Find where the given text appears and provide that cell's center as (x, y) coordinate. 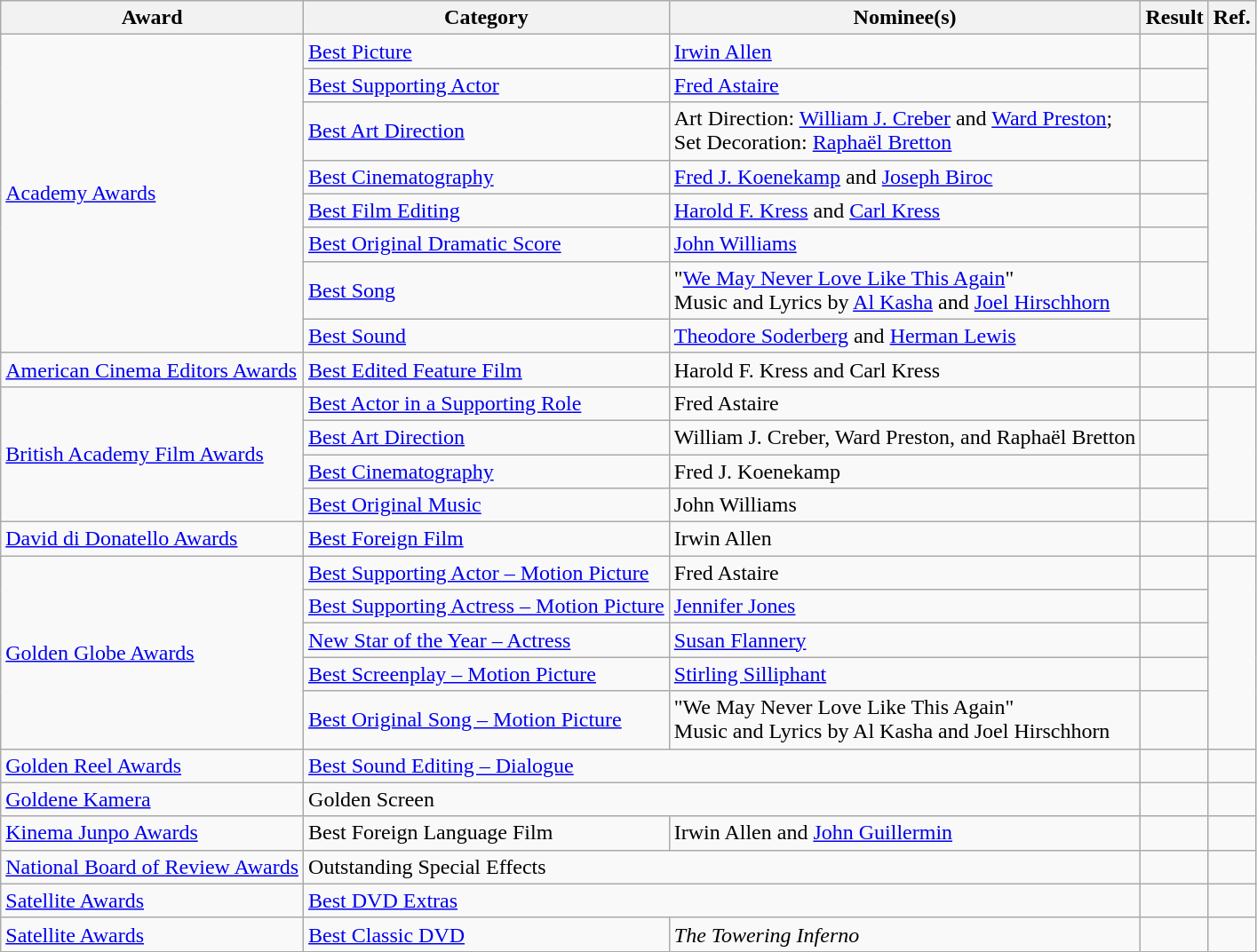
Best Supporting Actor (487, 85)
Art Direction: William J. Creber and Ward Preston; Set Decoration: Raphaël Bretton (904, 131)
Best Sound (487, 336)
Fred J. Koenekamp and Joseph Biroc (904, 177)
Kinema Junpo Awards (153, 833)
Irwin Allen and John Guillermin (904, 833)
Best Original Song – Motion Picture (487, 719)
Best Original Dramatic Score (487, 244)
Category (487, 18)
Golden Screen (722, 799)
Nominee(s) (904, 18)
Best Supporting Actor – Motion Picture (487, 573)
Jennifer Jones (904, 607)
National Board of Review Awards (153, 867)
Academy Awards (153, 194)
Best Picture (487, 52)
Best Screenplay – Motion Picture (487, 674)
Theodore Soderberg and Herman Lewis (904, 336)
Best Song (487, 290)
Susan Flannery (904, 640)
William J. Creber, Ward Preston, and Raphaël Bretton (904, 437)
David di Donatello Awards (153, 539)
Best Sound Editing – Dialogue (722, 766)
Award (153, 18)
Stirling Silliphant (904, 674)
Golden Reel Awards (153, 766)
Ref. (1231, 18)
British Academy Film Awards (153, 454)
Result (1174, 18)
Best Original Music (487, 505)
New Star of the Year – Actress (487, 640)
Best Classic DVD (487, 934)
Best Supporting Actress – Motion Picture (487, 607)
Outstanding Special Effects (722, 867)
American Cinema Editors Awards (153, 369)
Fred J. Koenekamp (904, 472)
Best Foreign Language Film (487, 833)
Goldene Kamera (153, 799)
The Towering Inferno (904, 934)
Golden Globe Awards (153, 652)
Best Foreign Film (487, 539)
Best Film Editing (487, 210)
Best DVD Extras (722, 900)
Best Actor in a Supporting Role (487, 403)
Best Edited Feature Film (487, 369)
